Scan for the cell matching the given text and deliver its (x, y) coordinate at center. 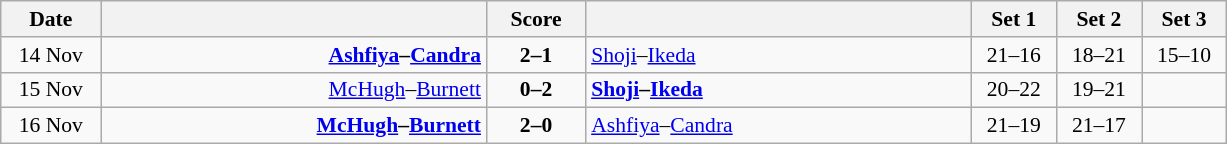
2–0 (536, 126)
16 Nov (51, 126)
Set 1 (1014, 19)
18–21 (1098, 55)
21–19 (1014, 126)
Score (536, 19)
Set 2 (1098, 19)
15 Nov (51, 90)
21–16 (1014, 55)
20–22 (1014, 90)
0–2 (536, 90)
Set 3 (1184, 19)
19–21 (1098, 90)
14 Nov (51, 55)
21–17 (1098, 126)
15–10 (1184, 55)
Date (51, 19)
2–1 (536, 55)
